Return [x, y] of the center of cell containing provided text 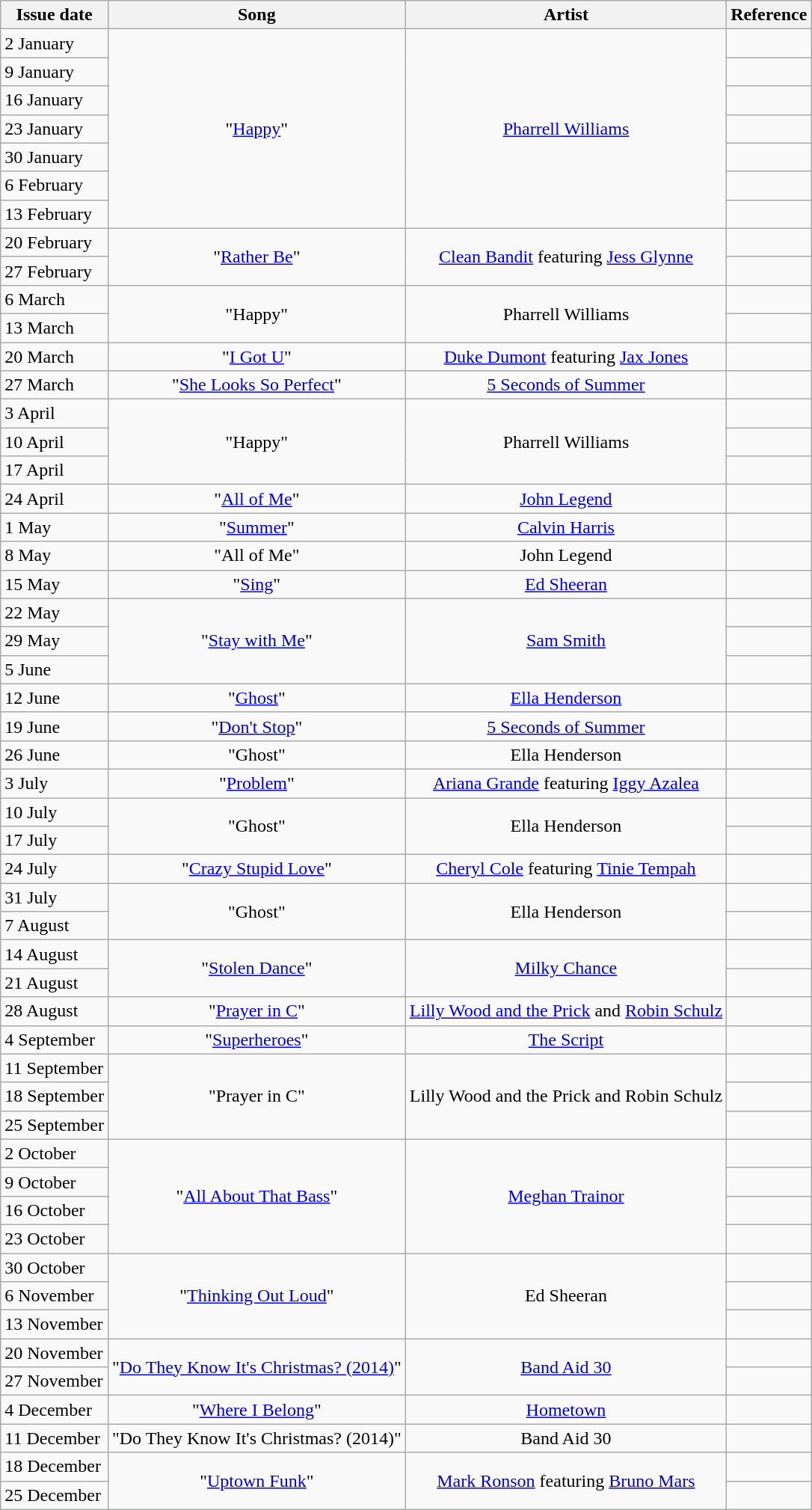
"She Looks So Perfect" [256, 385]
"Summer" [256, 527]
21 August [55, 983]
31 July [55, 897]
3 July [55, 783]
10 April [55, 442]
13 November [55, 1325]
Sam Smith [565, 641]
22 May [55, 613]
26 June [55, 755]
6 February [55, 185]
11 September [55, 1068]
Reference [769, 15]
4 December [55, 1410]
30 October [55, 1268]
Calvin Harris [565, 527]
"Crazy Stupid Love" [256, 869]
"Rather Be" [256, 257]
16 January [55, 100]
"Stolen Dance" [256, 969]
"Sing" [256, 584]
15 May [55, 584]
17 July [55, 841]
7 August [55, 926]
"All About That Bass" [256, 1196]
12 June [55, 698]
6 March [55, 299]
18 December [55, 1467]
24 April [55, 499]
25 September [55, 1125]
6 November [55, 1296]
19 June [55, 726]
20 February [55, 242]
13 March [55, 328]
27 March [55, 385]
Ariana Grande featuring Iggy Azalea [565, 783]
27 November [55, 1381]
27 February [55, 271]
2 January [55, 43]
"Thinking Out Loud" [256, 1296]
28 August [55, 1011]
"Problem" [256, 783]
Clean Bandit featuring Jess Glynne [565, 257]
18 September [55, 1096]
Meghan Trainor [565, 1196]
20 November [55, 1353]
"Uptown Funk" [256, 1481]
5 June [55, 669]
"Where I Belong" [256, 1410]
Song [256, 15]
9 October [55, 1182]
"Don't Stop" [256, 726]
16 October [55, 1210]
Artist [565, 15]
25 December [55, 1495]
"Stay with Me" [256, 641]
"Superheroes" [256, 1040]
10 July [55, 811]
13 February [55, 214]
29 May [55, 641]
20 March [55, 357]
14 August [55, 954]
The Script [565, 1040]
17 April [55, 470]
Issue date [55, 15]
8 May [55, 556]
24 July [55, 869]
23 January [55, 129]
11 December [55, 1438]
2 October [55, 1153]
"I Got U" [256, 357]
Hometown [565, 1410]
3 April [55, 414]
Duke Dumont featuring Jax Jones [565, 357]
9 January [55, 72]
23 October [55, 1239]
4 September [55, 1040]
30 January [55, 157]
Mark Ronson featuring Bruno Mars [565, 1481]
1 May [55, 527]
Cheryl Cole featuring Tinie Tempah [565, 869]
Milky Chance [565, 969]
